Find where the given text appears and provide that cell's center as [X, Y] coordinate. 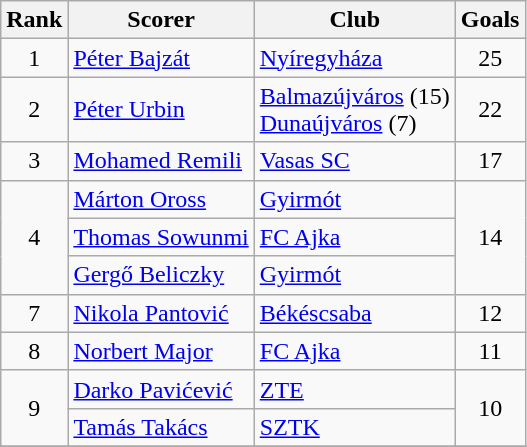
10 [490, 408]
25 [490, 58]
Norbert Major [161, 351]
Békéscsaba [354, 313]
14 [490, 237]
Goals [490, 20]
Balmazújváros (15) Dunaújváros (7) [354, 110]
Nyíregyháza [354, 58]
4 [34, 237]
Gergő Beliczky [161, 275]
12 [490, 313]
17 [490, 161]
Péter Bajzát [161, 58]
Tamás Takács [161, 427]
Péter Urbin [161, 110]
1 [34, 58]
22 [490, 110]
Thomas Sowunmi [161, 237]
7 [34, 313]
ZTE [354, 389]
9 [34, 408]
Mohamed Remili [161, 161]
Club [354, 20]
2 [34, 110]
Darko Pavićević [161, 389]
Márton Oross [161, 199]
11 [490, 351]
Nikola Pantović [161, 313]
SZTK [354, 427]
Scorer [161, 20]
3 [34, 161]
8 [34, 351]
Vasas SC [354, 161]
Rank [34, 20]
